Return [x, y] of the center of cell containing provided text 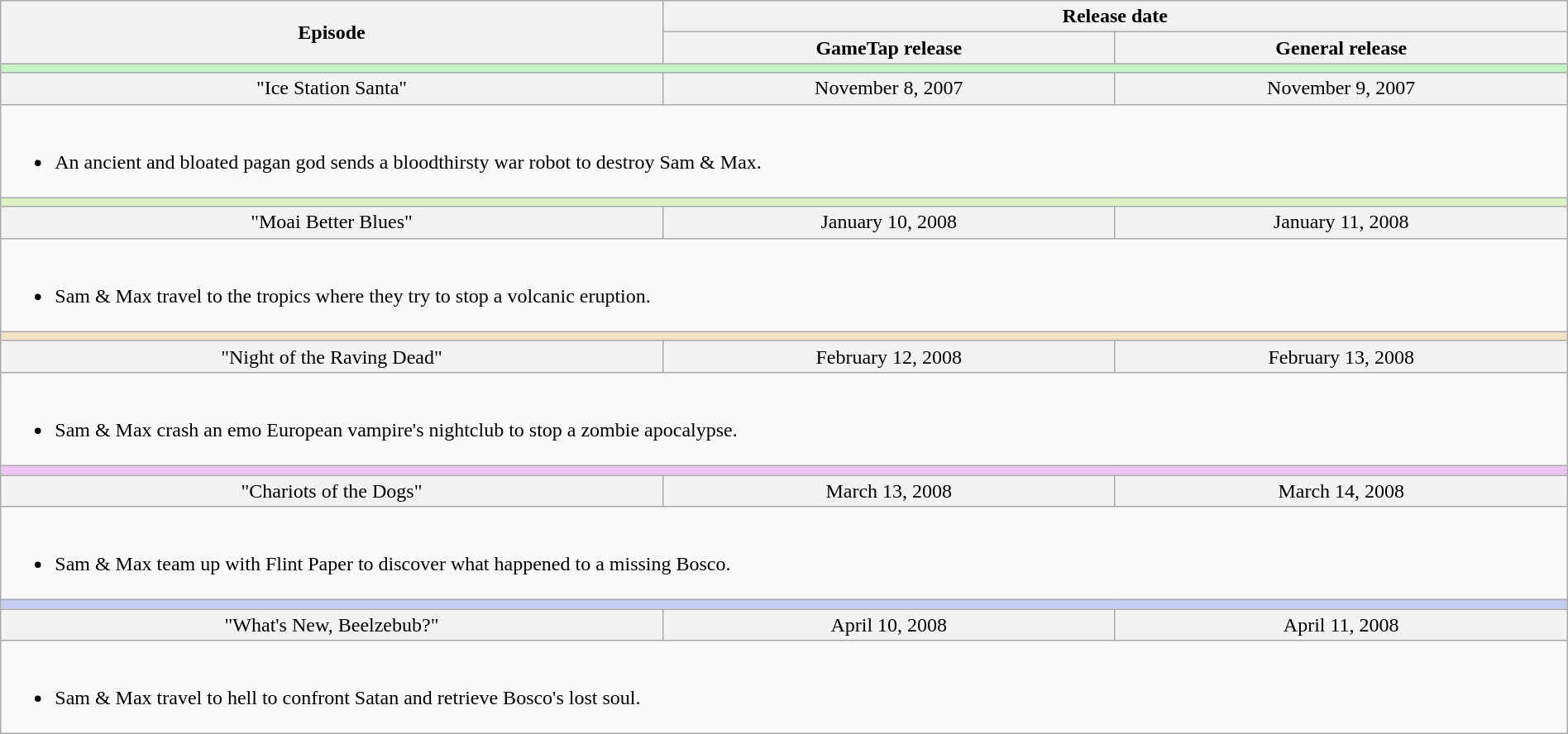
April 10, 2008 [888, 625]
"Chariots of the Dogs" [332, 490]
Sam & Max team up with Flint Paper to discover what happened to a missing Bosco. [784, 554]
Episode [332, 32]
General release [1341, 48]
February 12, 2008 [888, 356]
"Moai Better Blues" [332, 222]
March 14, 2008 [1341, 490]
April 11, 2008 [1341, 625]
January 10, 2008 [888, 222]
January 11, 2008 [1341, 222]
GameTap release [888, 48]
"What's New, Beelzebub?" [332, 625]
March 13, 2008 [888, 490]
Release date [1115, 17]
Sam & Max crash an emo European vampire's nightclub to stop a zombie apocalypse. [784, 418]
"Night of the Raving Dead" [332, 356]
Sam & Max travel to hell to confront Satan and retrieve Bosco's lost soul. [784, 688]
"Ice Station Santa" [332, 88]
November 8, 2007 [888, 88]
Sam & Max travel to the tropics where they try to stop a volcanic eruption. [784, 284]
November 9, 2007 [1341, 88]
February 13, 2008 [1341, 356]
An ancient and bloated pagan god sends a bloodthirsty war robot to destroy Sam & Max. [784, 150]
